Find where the given text appears and provide that cell's center as [x, y] coordinate. 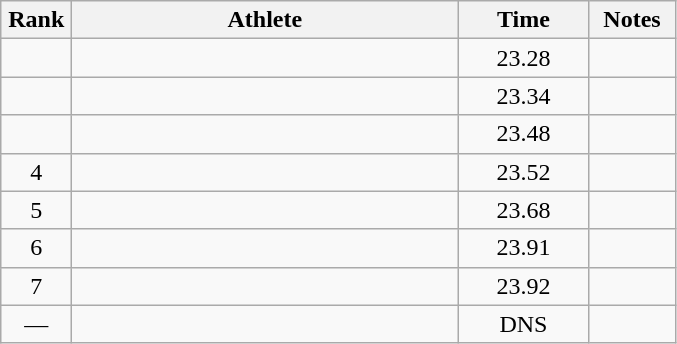
Athlete [265, 20]
— [36, 324]
23.92 [524, 286]
23.48 [524, 134]
4 [36, 172]
Rank [36, 20]
23.68 [524, 210]
7 [36, 286]
Notes [632, 20]
6 [36, 248]
DNS [524, 324]
23.28 [524, 58]
23.52 [524, 172]
23.34 [524, 96]
5 [36, 210]
23.91 [524, 248]
Time [524, 20]
